Detect which cell encompasses the target text, then output its (X, Y) center coordinate. 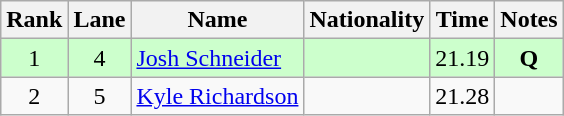
Josh Schneider (218, 58)
21.19 (462, 58)
Q (529, 58)
Rank (34, 20)
Nationality (367, 20)
2 (34, 96)
Lane (100, 20)
Notes (529, 20)
Time (462, 20)
Kyle Richardson (218, 96)
21.28 (462, 96)
4 (100, 58)
1 (34, 58)
Name (218, 20)
5 (100, 96)
